Detect which cell encompasses the target text, then output its [x, y] center coordinate. 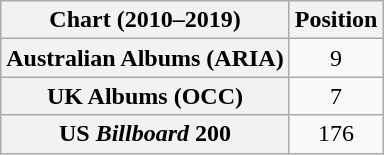
176 [336, 134]
Australian Albums (ARIA) [145, 58]
Position [336, 20]
US Billboard 200 [145, 134]
9 [336, 58]
7 [336, 96]
UK Albums (OCC) [145, 96]
Chart (2010–2019) [145, 20]
